Capture the cell that displays the provided text and extract its (X, Y) central coordinate. 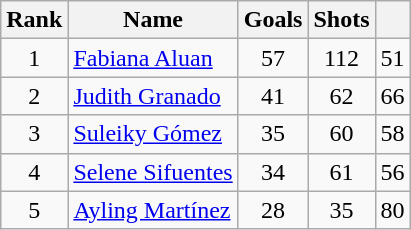
Goals (273, 20)
3 (34, 134)
61 (342, 172)
62 (342, 96)
Judith Granado (153, 96)
Shots (342, 20)
41 (273, 96)
4 (34, 172)
66 (392, 96)
Fabiana Aluan (153, 58)
34 (273, 172)
112 (342, 58)
57 (273, 58)
56 (392, 172)
5 (34, 210)
28 (273, 210)
Rank (34, 20)
Selene Sifuentes (153, 172)
58 (392, 134)
80 (392, 210)
Suleiky Gómez (153, 134)
60 (342, 134)
Ayling Martínez (153, 210)
1 (34, 58)
Name (153, 20)
51 (392, 58)
2 (34, 96)
